Return [x, y] of the center of cell containing provided text 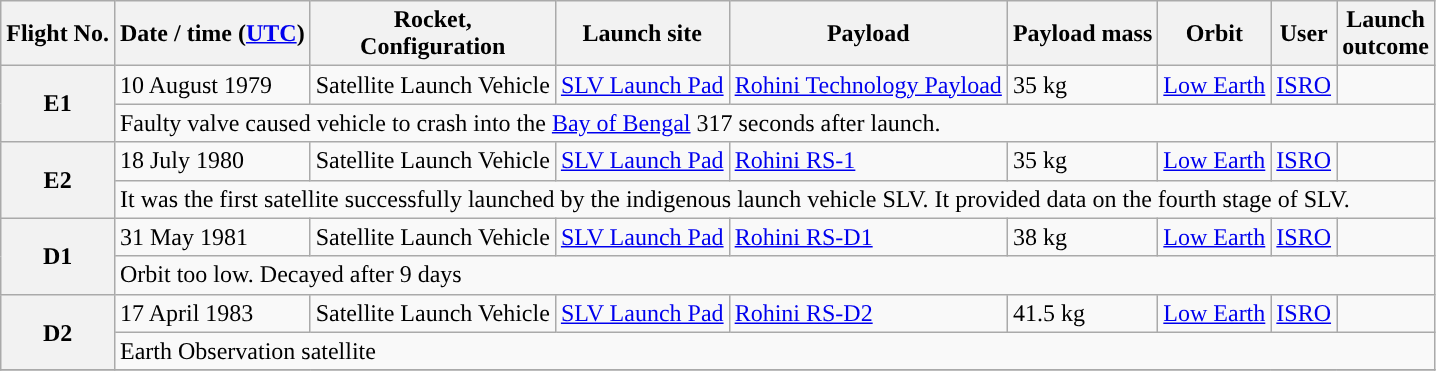
D2 [58, 332]
Rohini Technology Payload [868, 85]
E2 [58, 180]
18 July 1980 [212, 161]
Earth Observation satellite [774, 351]
41.5 kg [1082, 313]
Launch site [642, 34]
Rocket, Configuration [432, 34]
Flight No. [58, 34]
E1 [58, 104]
Payload [868, 34]
It was the first satellite successfully launched by the indigenous launch vehicle SLV. It provided data on the fourth stage of SLV. [774, 199]
Rohini RS-1 [868, 161]
Orbit too low. Decayed after 9 days [774, 275]
D1 [58, 256]
10 August 1979 [212, 85]
Date / time (UTC) [212, 34]
User [1304, 34]
Orbit [1214, 34]
31 May 1981 [212, 237]
Payload mass [1082, 34]
Rohini RS-D2 [868, 313]
Launch outcome [1386, 34]
17 April 1983 [212, 313]
38 kg [1082, 237]
Faulty valve caused vehicle to crash into the Bay of Bengal 317 seconds after launch. [774, 123]
Rohini RS-D1 [868, 237]
